Return [X, Y] of the center of cell containing provided text 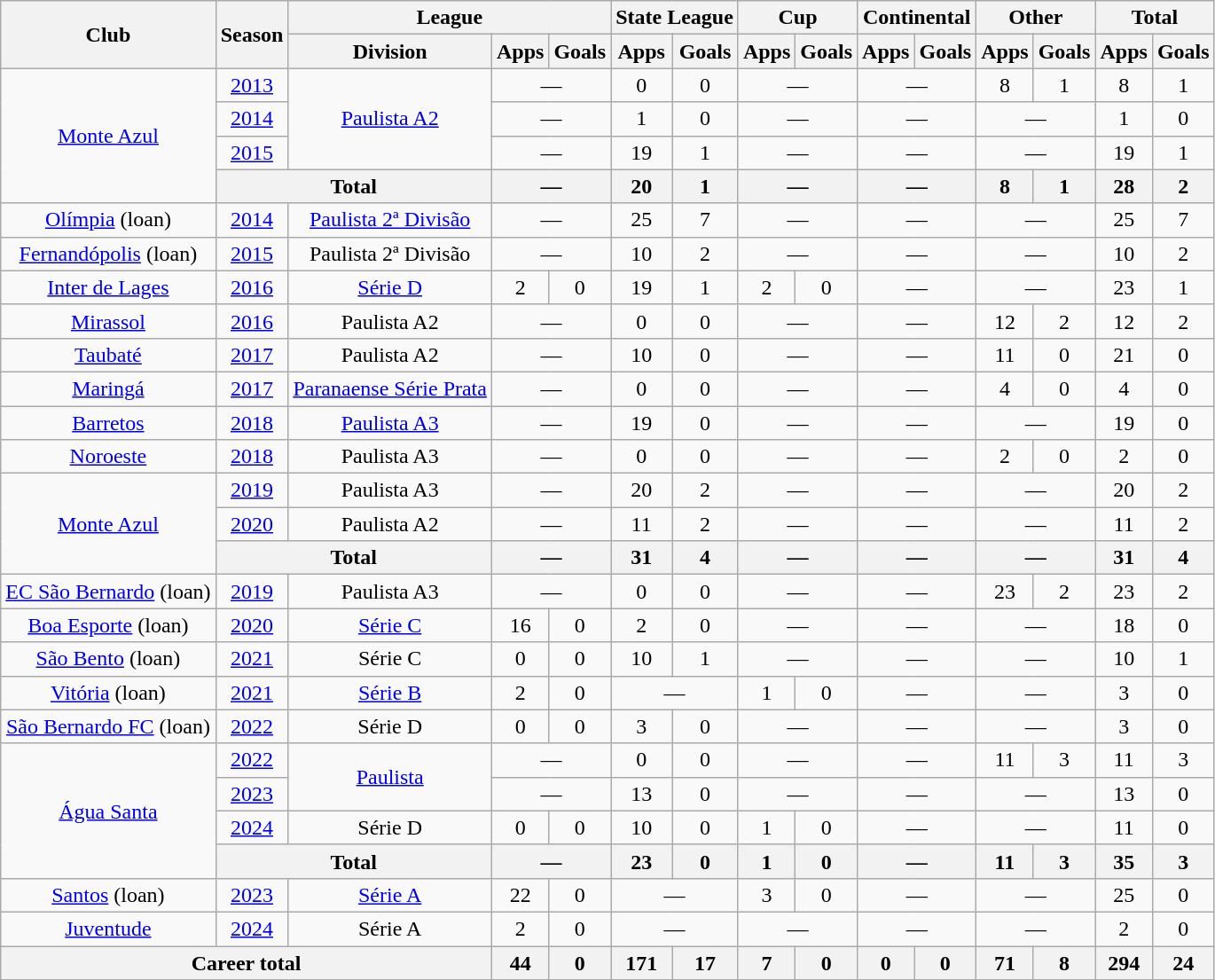
22 [520, 895]
State League [675, 18]
Juventude [108, 929]
Cup [797, 18]
São Bento (loan) [108, 659]
Santos (loan) [108, 895]
São Bernardo FC (loan) [108, 726]
Fernandópolis (loan) [108, 254]
Continental [917, 18]
44 [520, 962]
28 [1124, 186]
Club [108, 35]
Barretos [108, 423]
17 [706, 962]
Taubaté [108, 355]
EC São Bernardo (loan) [108, 592]
Mirassol [108, 321]
18 [1124, 625]
Olímpia (loan) [108, 220]
294 [1124, 962]
2013 [252, 85]
Division [390, 51]
Vitória (loan) [108, 693]
Noroeste [108, 457]
24 [1183, 962]
Paulista [390, 777]
21 [1124, 355]
171 [642, 962]
Maringá [108, 388]
71 [1005, 962]
Inter de Lages [108, 287]
Série B [390, 693]
Career total [247, 962]
League [450, 18]
35 [1124, 861]
Boa Esporte (loan) [108, 625]
Água Santa [108, 811]
16 [520, 625]
Other [1036, 18]
Season [252, 35]
Paranaense Série Prata [390, 388]
